Return the (X, Y) coordinate for the center point of the cell that contains the specified text.  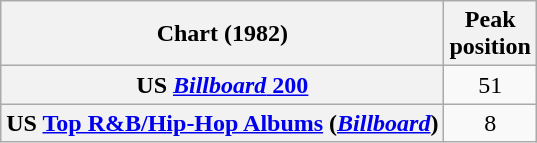
8 (490, 123)
51 (490, 85)
US Billboard 200 (222, 85)
Peakposition (490, 34)
Chart (1982) (222, 34)
US Top R&B/Hip-Hop Albums (Billboard) (222, 123)
